For the text-containing cell, return its midpoint in (x, y) coordinate format. 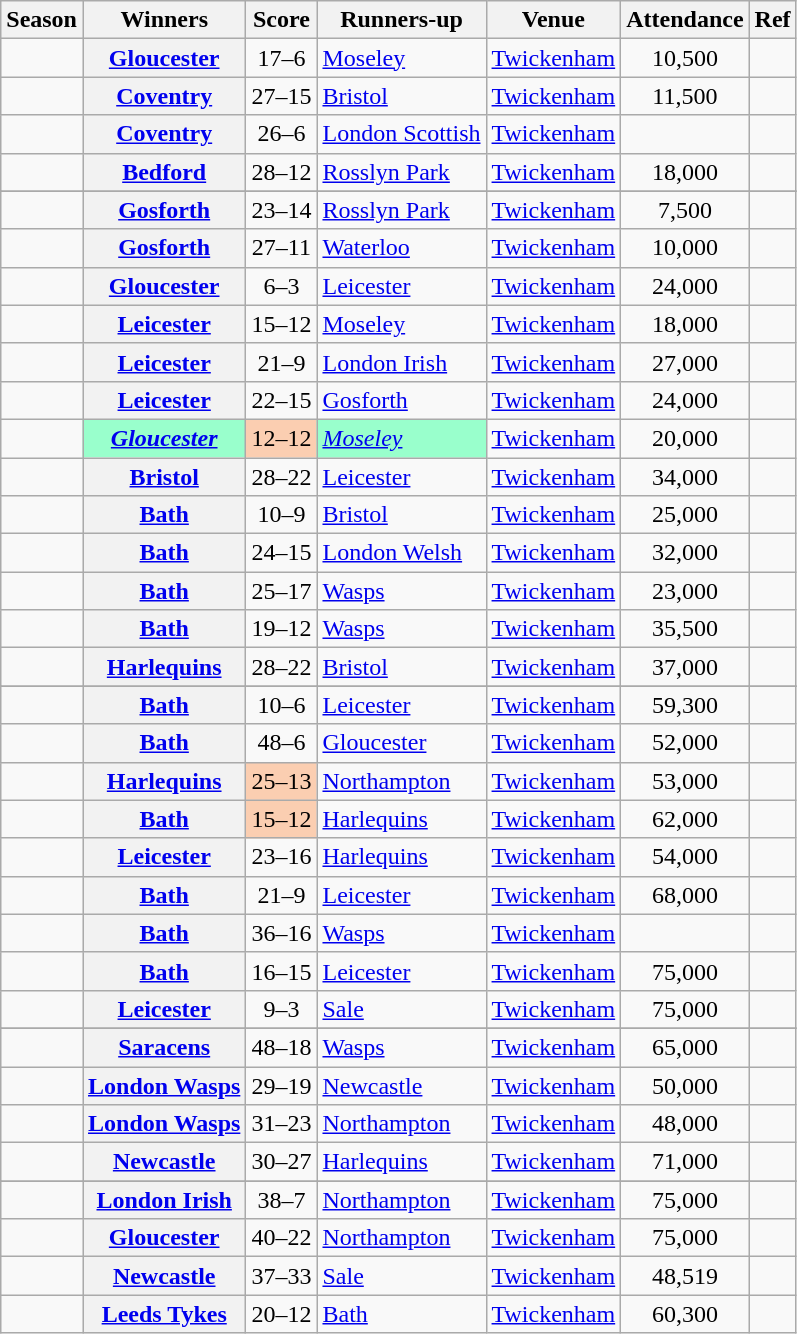
38–7 (282, 1200)
16–15 (282, 971)
34,000 (685, 477)
29–19 (282, 1085)
11,500 (685, 96)
Winners (164, 20)
27,000 (685, 362)
68,000 (685, 895)
60,300 (685, 1314)
Season (42, 20)
37,000 (685, 667)
71,000 (685, 1162)
22–15 (282, 400)
31–23 (282, 1124)
30–27 (282, 1162)
Venue (554, 20)
62,000 (685, 819)
20,000 (685, 438)
Score (282, 20)
24–15 (282, 553)
23–16 (282, 857)
23,000 (685, 591)
Waterloo (402, 248)
48–18 (282, 1047)
7,500 (685, 210)
10–9 (282, 515)
9–3 (282, 1009)
32,000 (685, 553)
19–12 (282, 629)
52,000 (685, 743)
London Welsh (402, 553)
35,500 (685, 629)
25,000 (685, 515)
40–22 (282, 1238)
25–17 (282, 591)
17–6 (282, 58)
48,000 (685, 1124)
48,519 (685, 1276)
10–6 (282, 705)
54,000 (685, 857)
36–16 (282, 933)
23–14 (282, 210)
10,500 (685, 58)
59,300 (685, 705)
25–13 (282, 781)
26–6 (282, 134)
50,000 (685, 1085)
12–12 (282, 438)
Saracens (164, 1047)
Runners-up (402, 20)
Attendance (685, 20)
Bedford (164, 172)
27–11 (282, 248)
Leeds Tykes (164, 1314)
48–6 (282, 743)
6–3 (282, 286)
28–12 (282, 172)
20–12 (282, 1314)
65,000 (685, 1047)
27–15 (282, 96)
10,000 (685, 248)
53,000 (685, 781)
Ref (772, 20)
37–33 (282, 1276)
London Scottish (402, 134)
